Return [x, y] of the center of cell containing provided text 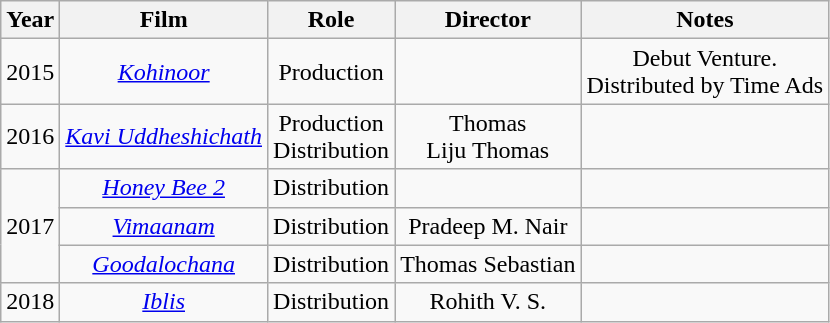
Vimaanam [164, 226]
ProductionDistribution [332, 136]
Director [488, 20]
2017 [30, 226]
Film [164, 20]
Thomas Liju Thomas [488, 136]
Goodalochana [164, 264]
Thomas Sebastian [488, 264]
Pradeep M. Nair [488, 226]
Year [30, 20]
Honey Bee 2 [164, 188]
Kohinoor [164, 72]
Notes [705, 20]
Iblis [164, 302]
Production [332, 72]
Role [332, 20]
Debut Venture.Distributed by Time Ads [705, 72]
2015 [30, 72]
Rohith V. S. [488, 302]
2016 [30, 136]
2018 [30, 302]
Kavi Uddheshichath [164, 136]
